From the cell containing the given text, extract its center point as (X, Y) coordinate. 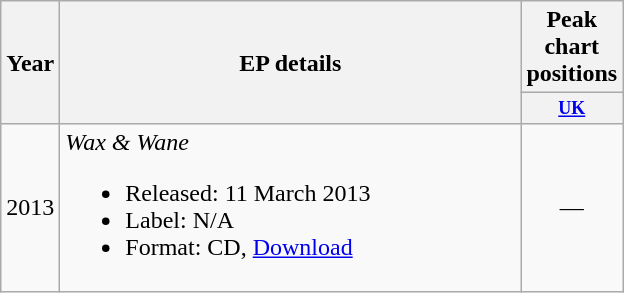
2013 (30, 208)
— (572, 208)
Year (30, 62)
Wax & WaneReleased: 11 March 2013Label: N/AFormat: CD, Download (290, 208)
EP details (290, 62)
Peak chart positions (572, 47)
UK (572, 108)
